Scan for the cell matching the given text and deliver its [X, Y] coordinate at center. 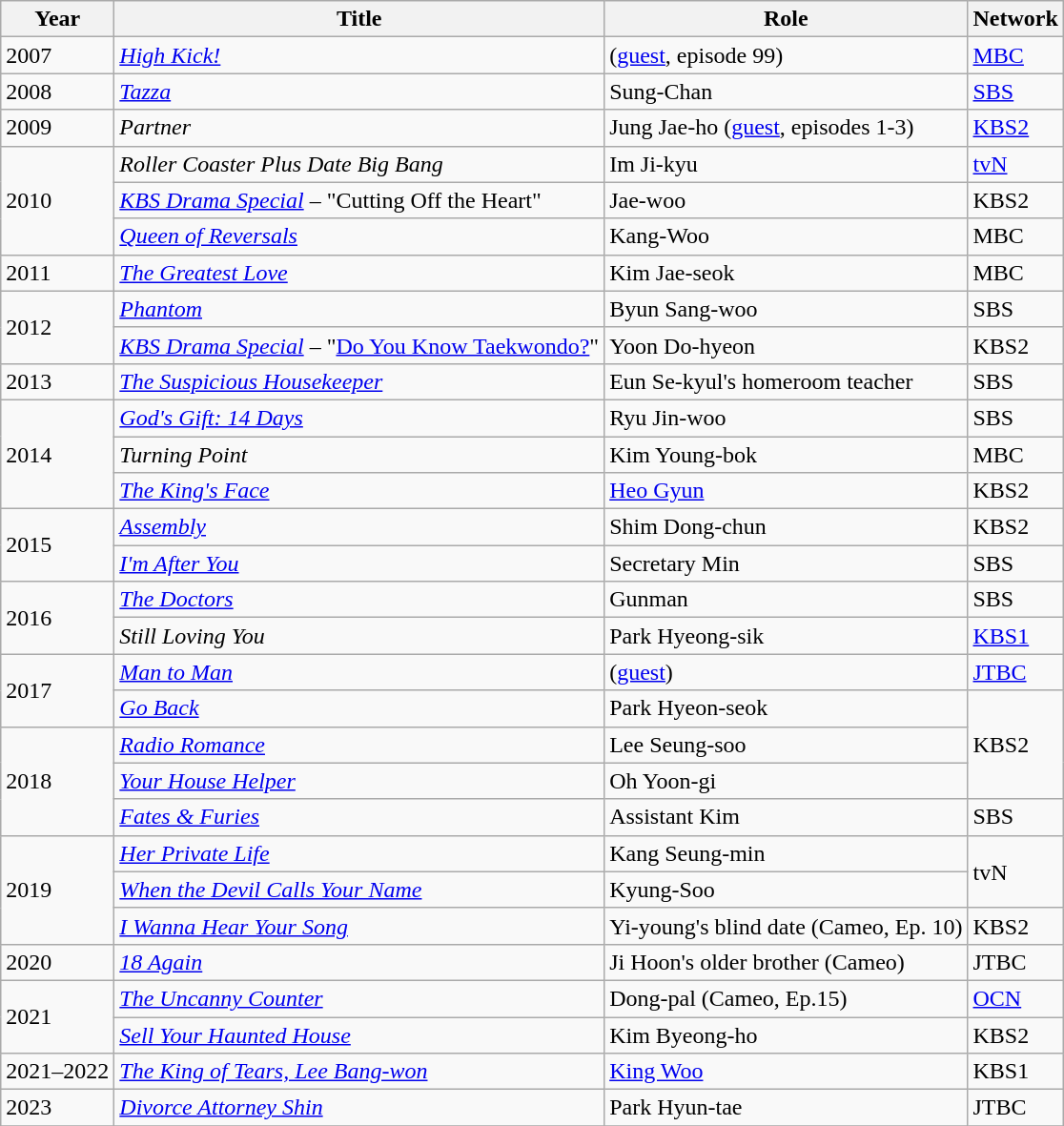
Shim Dong-chun [786, 527]
Lee Seung-soo [786, 745]
Divorce Attorney Shin [359, 1108]
Im Ji-kyu [786, 164]
2019 [57, 890]
Ji Hoon's older brother (Cameo) [786, 962]
Heo Gyun [786, 491]
Your House Helper [359, 781]
Network [1015, 19]
Jung Jae-ho (guest, episodes 1-3) [786, 128]
The Doctors [359, 600]
2017 [57, 690]
Kim Young-bok [786, 455]
When the Devil Calls Your Name [359, 890]
Roller Coaster Plus Date Big Bang [359, 164]
2020 [57, 962]
I'm After You [359, 563]
The King's Face [359, 491]
Kyung-Soo [786, 890]
Kang Seung-min [786, 853]
2007 [57, 55]
2015 [57, 545]
Sung-Chan [786, 92]
2018 [57, 781]
2011 [57, 273]
Sell Your Haunted House [359, 1034]
Kim Byeong-ho [786, 1034]
Turning Point [359, 455]
Year [57, 19]
Yi-young's blind date (Cameo, Ep. 10) [786, 926]
Ryu Jin-woo [786, 418]
Partner [359, 128]
Park Hyeon-seok [786, 708]
Oh Yoon-gi [786, 781]
OCN [1015, 998]
Still Loving You [359, 636]
Kang-Woo [786, 236]
Queen of Reversals [359, 236]
The Uncanny Counter [359, 998]
Title [359, 19]
2013 [57, 381]
Assembly [359, 527]
2021–2022 [57, 1072]
2012 [57, 327]
2021 [57, 1016]
KBS Drama Special – "Cutting Off the Heart" [359, 200]
18 Again [359, 962]
The Suspicious Housekeeper [359, 381]
Radio Romance [359, 745]
Go Back [359, 708]
King Woo [786, 1072]
2014 [57, 454]
Role [786, 19]
(guest, episode 99) [786, 55]
Park Hyun-tae [786, 1108]
2023 [57, 1108]
Gunman [786, 600]
Yoon Do-hyeon [786, 345]
Man to Man [359, 672]
The Greatest Love [359, 273]
KBS Drama Special – "Do You Know Taekwondo?" [359, 345]
(guest) [786, 672]
Park Hyeong-sik [786, 636]
Assistant Kim [786, 817]
Phantom [359, 309]
Her Private Life [359, 853]
God's Gift: 14 Days [359, 418]
The King of Tears, Lee Bang-won [359, 1072]
2016 [57, 618]
Kim Jae-seok [786, 273]
2010 [57, 200]
Eun Se-kyul's homeroom teacher [786, 381]
Secretary Min [786, 563]
Dong-pal (Cameo, Ep.15) [786, 998]
Jae-woo [786, 200]
Byun Sang-woo [786, 309]
Fates & Furies [359, 817]
Tazza [359, 92]
High Kick! [359, 55]
2008 [57, 92]
I Wanna Hear Your Song [359, 926]
2009 [57, 128]
